Scan for the cell matching the given text and deliver its [X, Y] coordinate at center. 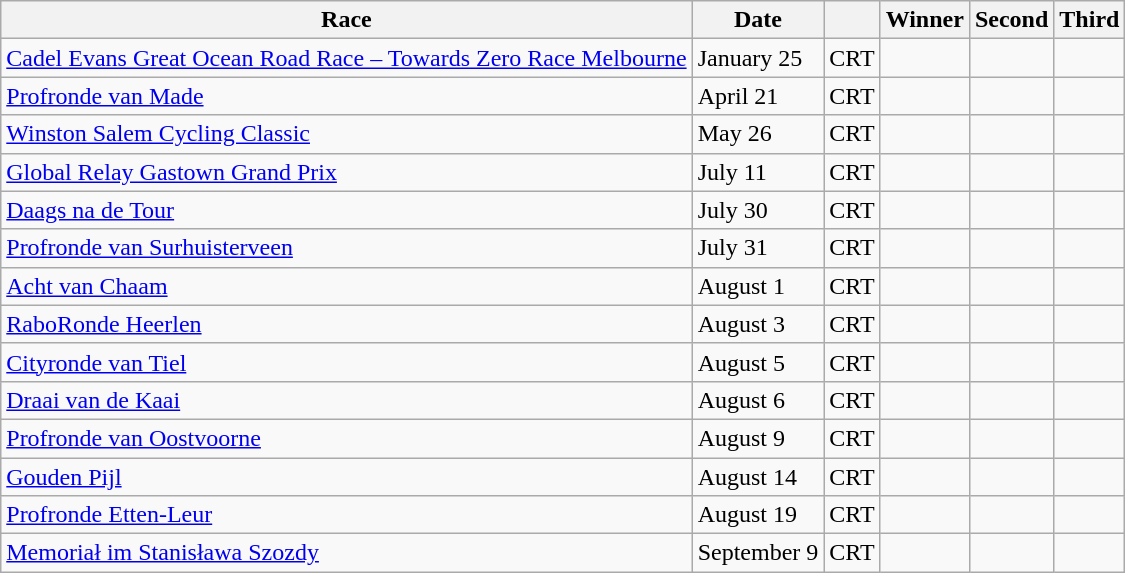
Global Relay Gastown Grand Prix [346, 172]
January 25 [758, 58]
Winston Salem Cycling Classic [346, 134]
Second [1011, 20]
Profronde Etten-Leur [346, 515]
Profronde van Made [346, 96]
Draai van de Kaai [346, 400]
Profronde van Surhuisterveen [346, 248]
May 26 [758, 134]
August 5 [758, 362]
Gouden Pijl [346, 477]
Race [346, 20]
April 21 [758, 96]
Cadel Evans Great Ocean Road Race – Towards Zero Race Melbourne [346, 58]
Winner [924, 20]
Cityronde van Tiel [346, 362]
Date [758, 20]
Memoriał im Stanisława Szozdy [346, 553]
August 9 [758, 438]
September 9 [758, 553]
Acht van Chaam [346, 286]
August 19 [758, 515]
July 11 [758, 172]
Profronde van Oostvoorne [346, 438]
July 30 [758, 210]
August 1 [758, 286]
Daags na de Tour [346, 210]
August 3 [758, 324]
August 6 [758, 400]
August 14 [758, 477]
RaboRonde Heerlen [346, 324]
July 31 [758, 248]
Third [1090, 20]
